From the cell containing the given text, extract its center point as (x, y) coordinate. 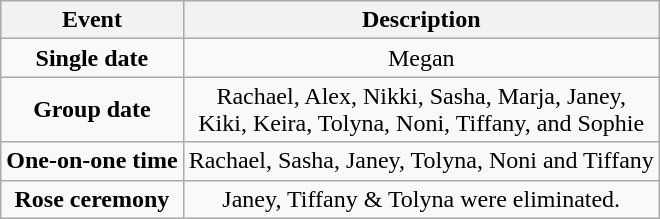
Single date (92, 58)
Description (421, 20)
One-on-one time (92, 161)
Megan (421, 58)
Event (92, 20)
Rachael, Sasha, Janey, Tolyna, Noni and Tiffany (421, 161)
Rose ceremony (92, 199)
Group date (92, 110)
Janey, Tiffany & Tolyna were eliminated. (421, 199)
Rachael, Alex, Nikki, Sasha, Marja, Janey, Kiki, Keira, Tolyna, Noni, Tiffany, and Sophie (421, 110)
